Determine the (X, Y) coordinate at the center of the cell enclosing the given text.  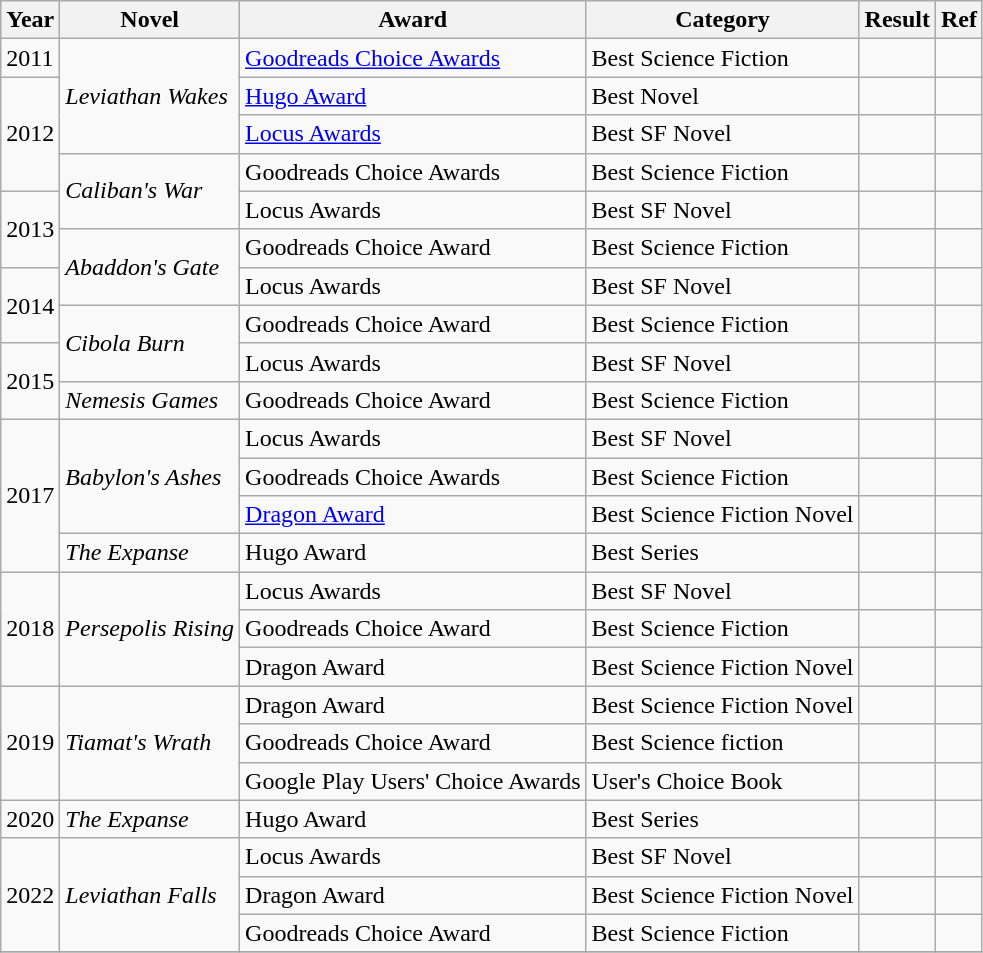
Leviathan Falls (150, 895)
Best Novel (722, 96)
Year (30, 20)
Result (897, 20)
2022 (30, 895)
Ref (958, 20)
Category (722, 20)
2013 (30, 229)
User's Choice Book (722, 781)
Novel (150, 20)
2014 (30, 305)
Caliban's War (150, 191)
Persepolis Rising (150, 629)
Best Science fiction (722, 743)
2018 (30, 629)
2015 (30, 381)
Nemesis Games (150, 400)
2012 (30, 134)
2019 (30, 743)
Award (413, 20)
2020 (30, 819)
2017 (30, 495)
Google Play Users' Choice Awards (413, 781)
Leviathan Wakes (150, 96)
Tiamat's Wrath (150, 743)
Babylon's Ashes (150, 476)
2011 (30, 58)
Abaddon's Gate (150, 267)
Cibola Burn (150, 343)
